From the cell containing the given text, extract its center point as (x, y) coordinate. 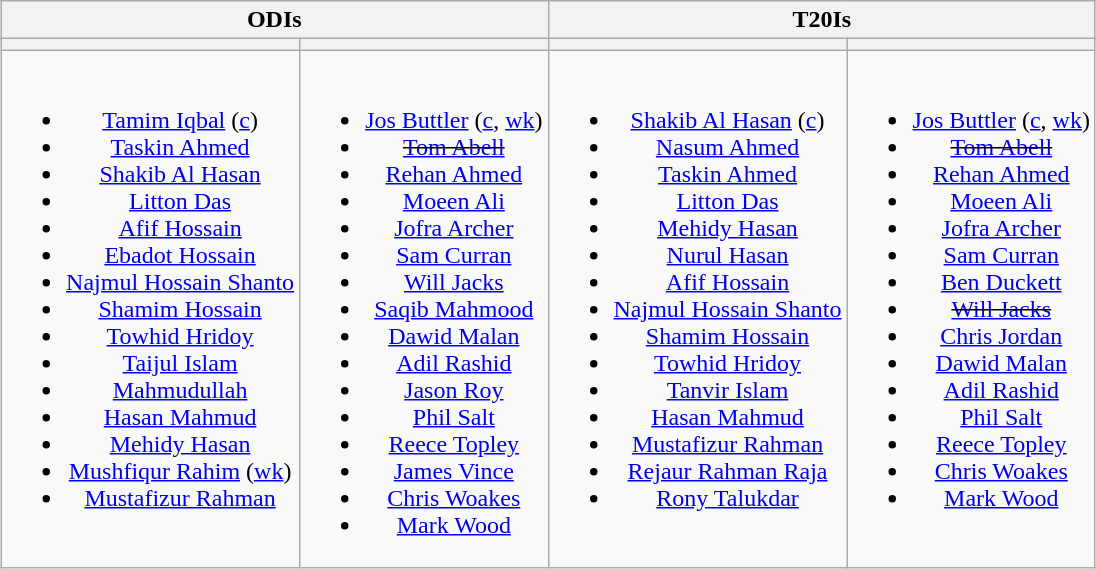
ODIs (274, 20)
T20Is (822, 20)
